Search for the cell housing the specified text and yield its (x, y) center coordinate. 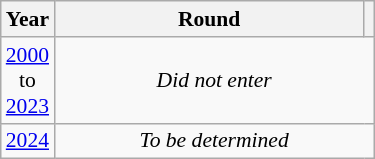
Round (209, 19)
2000to2023 (28, 80)
Did not enter (214, 80)
Year (28, 19)
2024 (28, 141)
To be determined (214, 141)
